Search for the cell housing the specified text and yield its (X, Y) center coordinate. 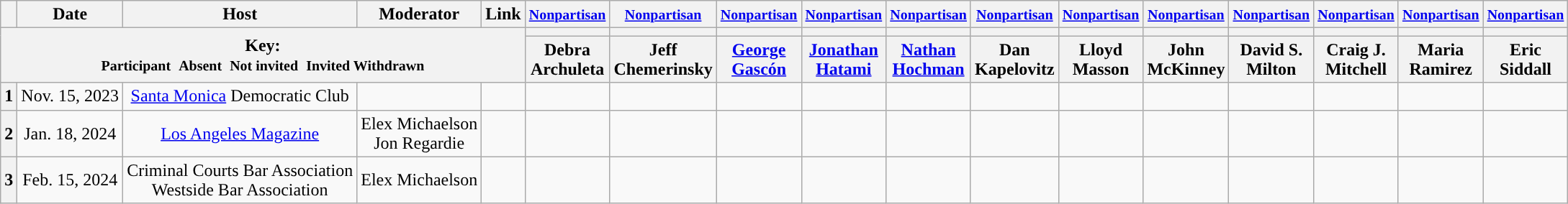
Los Angeles Magazine (240, 134)
Lloyd Masson (1101, 59)
Jan. 18, 2024 (71, 134)
Eric Siddall (1526, 59)
1 (9, 96)
Dan Kapelovitz (1014, 59)
Santa Monica Democratic Club (240, 96)
Jonathan Hatami (844, 59)
David S. Milton (1271, 59)
Jeff Chemerinsky (663, 59)
Nov. 15, 2023 (71, 96)
3 (9, 180)
Elex Michaelson (419, 180)
Elex MichaelsonJon Regardie (419, 134)
Criminal Courts Bar AssociationWestside Bar Association (240, 180)
2 (9, 134)
Moderator (419, 14)
Maria Ramirez (1441, 59)
George Gascón (759, 59)
Key: Participant Absent Not invited Invited Withdrawn (263, 55)
John McKinney (1186, 59)
Host (240, 14)
Debra Archuleta (567, 59)
Link (503, 14)
Feb. 15, 2024 (71, 180)
Date (71, 14)
Craig J. Mitchell (1356, 59)
Nathan Hochman (929, 59)
